Extract the [x, y] coordinate from the center of the cell holding the provided text.  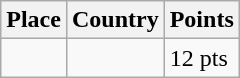
12 pts [202, 58]
Place [34, 20]
Points [202, 20]
Country [115, 20]
